Output the [X, Y] coordinate of the center of the cell containing the given text.  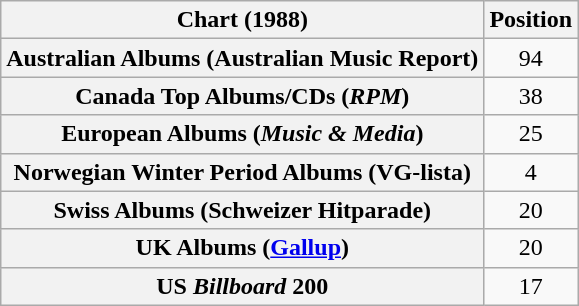
94 [531, 58]
Chart (1988) [242, 20]
38 [531, 96]
4 [531, 172]
25 [531, 134]
17 [531, 286]
Australian Albums (Australian Music Report) [242, 58]
Swiss Albums (Schweizer Hitparade) [242, 210]
Norwegian Winter Period Albums (VG-lista) [242, 172]
European Albums (Music & Media) [242, 134]
Canada Top Albums/CDs (RPM) [242, 96]
Position [531, 20]
US Billboard 200 [242, 286]
UK Albums (Gallup) [242, 248]
